Extract the (x, y) coordinate from the center of the cell holding the provided text.  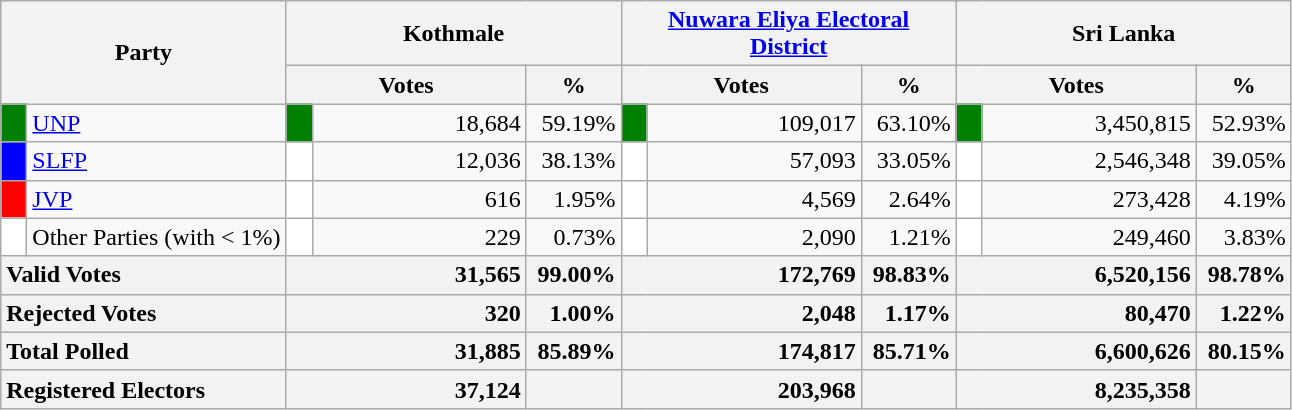
SLFP (156, 161)
320 (406, 313)
UNP (156, 123)
6,600,626 (1076, 351)
4,569 (754, 199)
8,235,358 (1076, 389)
38.13% (574, 161)
1.21% (908, 237)
18,684 (419, 123)
Other Parties (with < 1%) (156, 237)
31,885 (406, 351)
33.05% (908, 161)
1.00% (574, 313)
57,093 (754, 161)
3.83% (1244, 237)
98.83% (908, 275)
59.19% (574, 123)
109,017 (754, 123)
63.10% (908, 123)
6,520,156 (1076, 275)
2,090 (754, 237)
Party (144, 52)
0.73% (574, 237)
12,036 (419, 161)
52.93% (1244, 123)
99.00% (574, 275)
Valid Votes (144, 275)
172,769 (741, 275)
273,428 (1089, 199)
80.15% (1244, 351)
249,460 (1089, 237)
JVP (156, 199)
Registered Electors (144, 389)
85.71% (908, 351)
2,048 (741, 313)
98.78% (1244, 275)
1.22% (1244, 313)
229 (419, 237)
31,565 (406, 275)
Sri Lanka (1124, 34)
3,450,815 (1089, 123)
203,968 (741, 389)
2,546,348 (1089, 161)
2.64% (908, 199)
Nuwara Eliya Electoral District (788, 34)
Rejected Votes (144, 313)
39.05% (1244, 161)
1.17% (908, 313)
616 (419, 199)
4.19% (1244, 199)
Total Polled (144, 351)
85.89% (574, 351)
1.95% (574, 199)
Kothmale (454, 34)
80,470 (1076, 313)
37,124 (406, 389)
174,817 (741, 351)
